Determine the (x, y) coordinate at the center of the cell enclosing the given text.  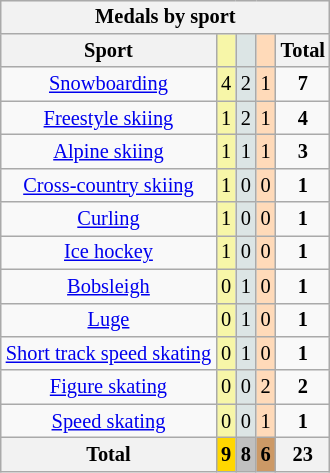
8 (246, 455)
6 (266, 455)
Alpine skiing (108, 152)
Luge (108, 320)
9 (226, 455)
7 (303, 84)
Short track speed skating (108, 354)
Freestyle skiing (108, 118)
Figure skating (108, 387)
Snowboarding (108, 84)
Sport (108, 51)
Ice hockey (108, 253)
3 (303, 152)
Curling (108, 219)
Cross-country skiing (108, 185)
Bobsleigh (108, 286)
Medals by sport (166, 17)
23 (303, 455)
Speed skating (108, 421)
